Capture the cell that displays the provided text and extract its [X, Y] central coordinate. 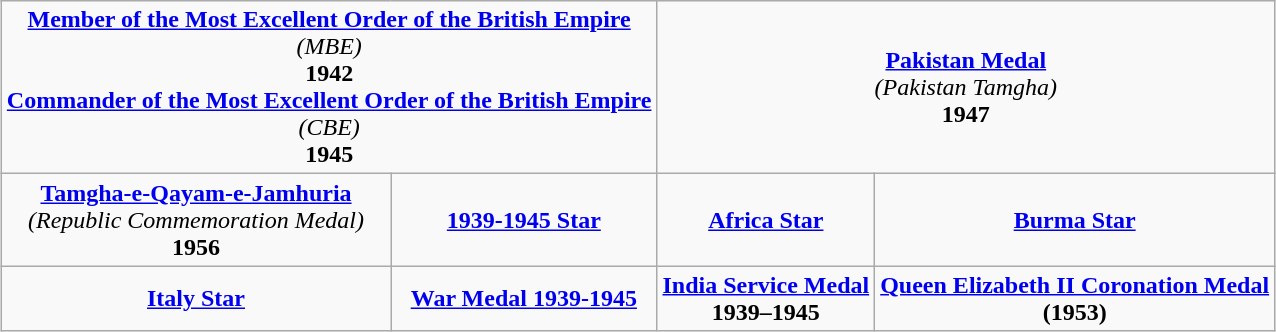
Africa Star [766, 220]
War Medal 1939-1945 [524, 298]
Queen Elizabeth II Coronation Medal(1953) [1075, 298]
Tamgha-e-Qayam-e-Jamhuria(Republic Commemoration Medal)1956 [196, 220]
Italy Star [196, 298]
1939-1945 Star [524, 220]
India Service Medal1939–1945 [766, 298]
Burma Star [1075, 220]
Pakistan Medal(Pakistan Tamgha)1947 [966, 88]
Member of the Most Excellent Order of the British Empire(MBE)1942Commander of the Most Excellent Order of the British Empire(CBE)1945 [329, 88]
